Pinpoint the cell where the given text exists, returning its (x, y) midpoint coordinate. 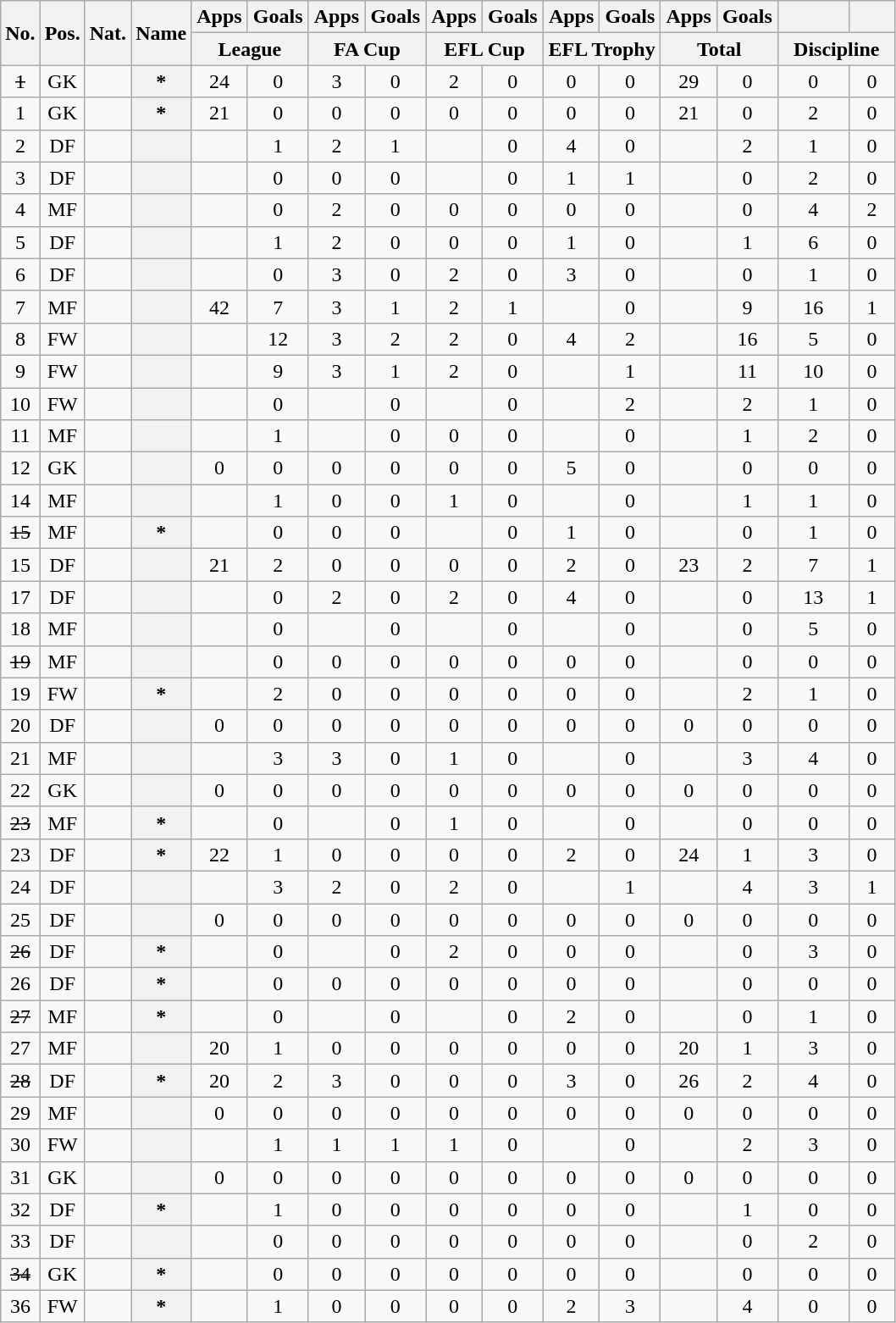
18 (20, 629)
Name (161, 33)
17 (20, 597)
Total (720, 49)
34 (20, 1274)
25 (20, 919)
28 (20, 1081)
FA Cup (368, 49)
42 (220, 307)
Discipline (837, 49)
32 (20, 1210)
Pos. (63, 33)
31 (20, 1177)
EFL Trophy (601, 49)
8 (20, 339)
EFL Cup (484, 49)
14 (20, 501)
League (251, 49)
13 (813, 597)
30 (20, 1145)
Nat. (108, 33)
36 (20, 1306)
33 (20, 1242)
No. (20, 33)
